Locate the cell with the specified text and output its (x, y) center coordinate. 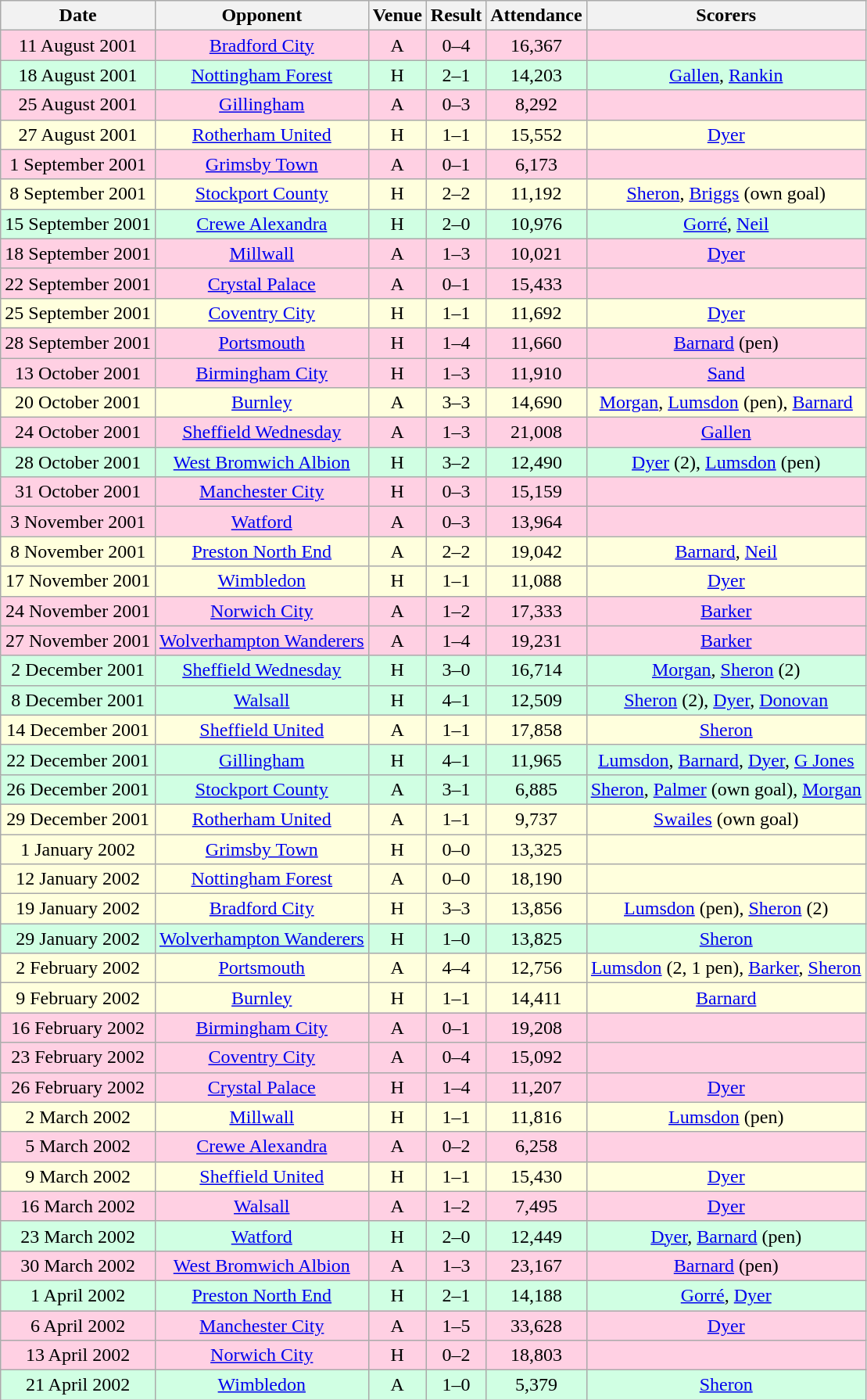
3–0 (456, 670)
11,816 (536, 1117)
18 September 2001 (78, 253)
Gallen, Rankin (725, 75)
Result (456, 16)
29 January 2002 (78, 939)
9,737 (536, 819)
18,190 (536, 879)
11,965 (536, 759)
11,088 (536, 581)
13,856 (536, 909)
19 January 2002 (78, 909)
15,552 (536, 135)
28 October 2001 (78, 462)
17 November 2001 (78, 581)
Morgan, Sheron (2) (725, 670)
17,858 (536, 730)
33,628 (536, 1326)
27 August 2001 (78, 135)
Attendance (536, 16)
17,333 (536, 611)
Gorré, Dyer (725, 1295)
13,325 (536, 849)
Dyer (2), Lumsdon (pen) (725, 462)
14,188 (536, 1295)
16,367 (536, 45)
2 February 2002 (78, 968)
31 October 2001 (78, 492)
6,258 (536, 1147)
Swailes (own goal) (725, 819)
3 November 2001 (78, 522)
1–5 (456, 1326)
16 March 2002 (78, 1206)
21,008 (536, 433)
24 November 2001 (78, 611)
9 February 2002 (78, 998)
Gallen (725, 433)
12,490 (536, 462)
Morgan, Lumsdon (pen), Barnard (725, 403)
18,803 (536, 1355)
13,825 (536, 939)
Sand (725, 373)
8 November 2001 (78, 551)
Lumsdon, Barnard, Dyer, G Jones (725, 759)
12,449 (536, 1236)
Lumsdon (pen), Sheron (2) (725, 909)
2 December 2001 (78, 670)
29 December 2001 (78, 819)
15,092 (536, 1057)
16,714 (536, 670)
22 September 2001 (78, 283)
Barnard (725, 998)
Dyer, Barnard (pen) (725, 1236)
14,690 (536, 403)
Lumsdon (2, 1 pen), Barker, Sheron (725, 968)
11,692 (536, 313)
6,173 (536, 164)
6,885 (536, 789)
13 October 2001 (78, 373)
14 December 2001 (78, 730)
15,430 (536, 1176)
23,167 (536, 1265)
Lumsdon (pen) (725, 1117)
15 September 2001 (78, 224)
27 November 2001 (78, 641)
11,660 (536, 343)
Barnard, Neil (725, 551)
1 September 2001 (78, 164)
13,964 (536, 522)
19,208 (536, 1028)
12 January 2002 (78, 879)
4–4 (456, 968)
16 February 2002 (78, 1028)
21 April 2002 (78, 1385)
18 August 2001 (78, 75)
24 October 2001 (78, 433)
19,042 (536, 551)
30 March 2002 (78, 1265)
11,910 (536, 373)
3–2 (456, 462)
8 September 2001 (78, 194)
9 March 2002 (78, 1176)
5 March 2002 (78, 1147)
13 April 2002 (78, 1355)
22 December 2001 (78, 759)
14,411 (536, 998)
15,159 (536, 492)
Date (78, 16)
26 February 2002 (78, 1087)
12,756 (536, 968)
23 March 2002 (78, 1236)
8,292 (536, 105)
Sheron, Palmer (own goal), Morgan (725, 789)
8 December 2001 (78, 700)
15,433 (536, 283)
11,207 (536, 1087)
7,495 (536, 1206)
6 April 2002 (78, 1326)
2 March 2002 (78, 1117)
3–1 (456, 789)
20 October 2001 (78, 403)
11 August 2001 (78, 45)
10,976 (536, 224)
28 September 2001 (78, 343)
25 August 2001 (78, 105)
19,231 (536, 641)
26 December 2001 (78, 789)
1 April 2002 (78, 1295)
23 February 2002 (78, 1057)
Gorré, Neil (725, 224)
Venue (397, 16)
25 September 2001 (78, 313)
12,509 (536, 700)
10,021 (536, 253)
1 January 2002 (78, 849)
Sheron, Briggs (own goal) (725, 194)
14,203 (536, 75)
Sheron (2), Dyer, Donovan (725, 700)
Scorers (725, 16)
Opponent (261, 16)
5,379 (536, 1385)
11,192 (536, 194)
